Scan for the cell matching the given text and deliver its (x, y) coordinate at center. 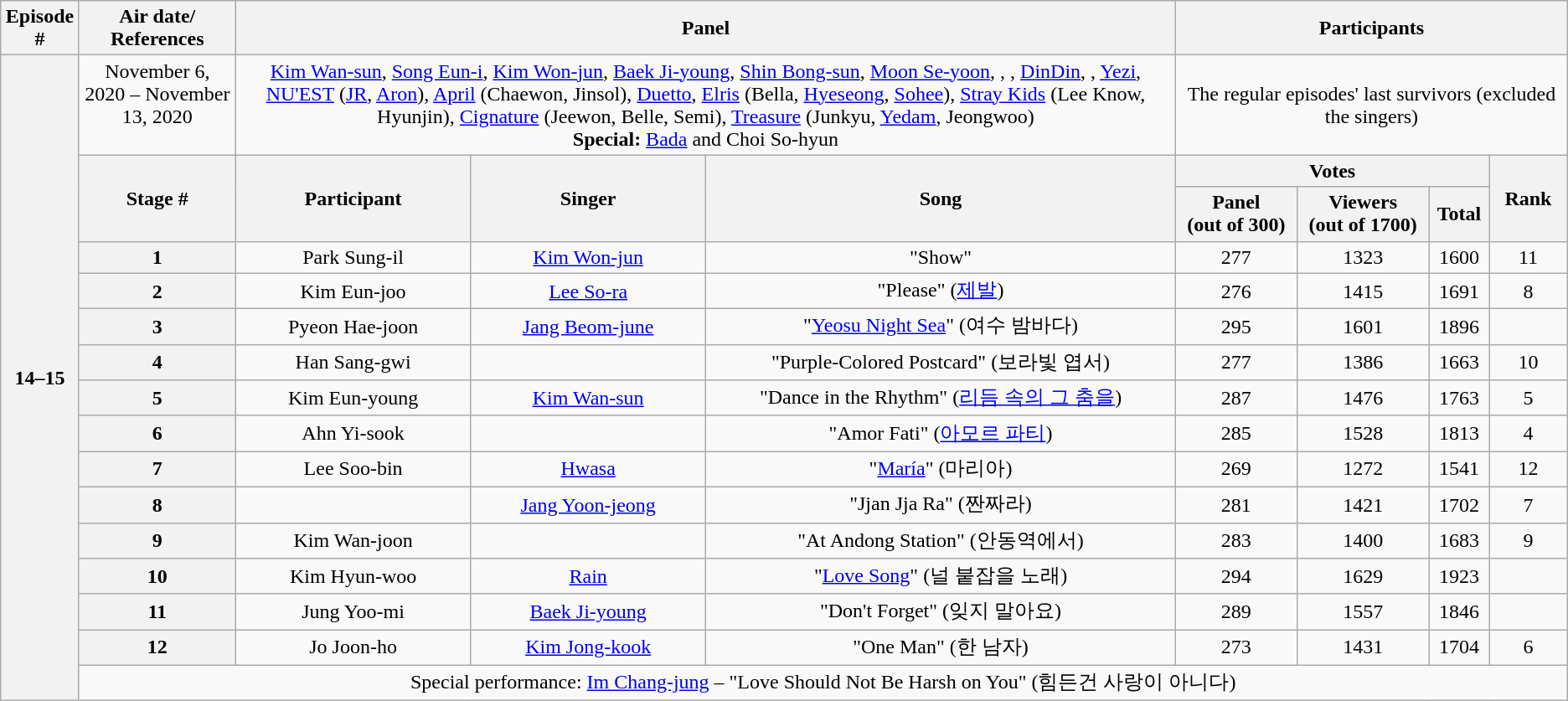
Singer (588, 198)
Panel(out of 300) (1236, 214)
Ahn Yi-sook (353, 434)
1528 (1363, 434)
Kim Won-jun (588, 257)
269 (1236, 469)
"Show" (940, 257)
1896 (1459, 327)
Kim Wan-joon (353, 541)
"Dance in the Rhythm" (리듬 속의 그 춤을) (940, 399)
Participants (1372, 28)
1846 (1459, 611)
1704 (1459, 648)
1923 (1459, 576)
"Don't Forget" (잊지 말아요) (940, 611)
283 (1236, 541)
The regular episodes' last survivors (excluded the singers) (1372, 106)
1763 (1459, 399)
1601 (1363, 327)
Viewers(out of 1700) (1363, 214)
Air date/References (157, 28)
Rain (588, 576)
287 (1236, 399)
Pyeon Hae-joon (353, 327)
1386 (1363, 362)
"Jjan Jja Ra" (짠짜라) (940, 504)
Jung Yoo-mi (353, 611)
281 (1236, 504)
Han Sang-gwi (353, 362)
Song (940, 198)
Jang Beom-june (588, 327)
276 (1236, 291)
1400 (1363, 541)
Kim Eun-joo (353, 291)
Jo Joon-ho (353, 648)
289 (1236, 611)
1541 (1459, 469)
"Yeosu Night Sea" (여수 밤바다) (940, 327)
1272 (1363, 469)
Hwasa (588, 469)
1663 (1459, 362)
Kim Eun-young (353, 399)
14–15 (40, 379)
1683 (1459, 541)
November 6, 2020 – November 13, 2020 (157, 106)
Episode # (40, 28)
Special performance: Im Chang-jung – "Love Should Not Be Harsh on You" (힘든건 사랑이 아니다) (823, 683)
1421 (1363, 504)
Baek Ji-young (588, 611)
Total (1459, 214)
"Purple-Colored Postcard" (보라빛 엽서) (940, 362)
Kim Wan-sun (588, 399)
Jang Yoon-jeong (588, 504)
Lee Soo-bin (353, 469)
Kim Hyun-woo (353, 576)
1600 (1459, 257)
295 (1236, 327)
1691 (1459, 291)
294 (1236, 576)
"Amor Fati" (아모르 파티) (940, 434)
1813 (1459, 434)
"Please" (제발) (940, 291)
Participant (353, 198)
1431 (1363, 648)
Lee So-ra (588, 291)
Panel (705, 28)
Stage # (157, 198)
Rank (1529, 198)
285 (1236, 434)
3 (157, 327)
"One Man" (한 남자) (940, 648)
Votes (1333, 171)
1415 (1363, 291)
"At Andong Station" (안동역에서) (940, 541)
1557 (1363, 611)
1 (157, 257)
273 (1236, 648)
1323 (1363, 257)
1629 (1363, 576)
"Love Song" (널 붙잡을 노래) (940, 576)
Kim Jong-kook (588, 648)
1702 (1459, 504)
Park Sung-il (353, 257)
2 (157, 291)
"María" (마리아) (940, 469)
1476 (1363, 399)
